Scan for the cell matching the given text and deliver its [x, y] coordinate at center. 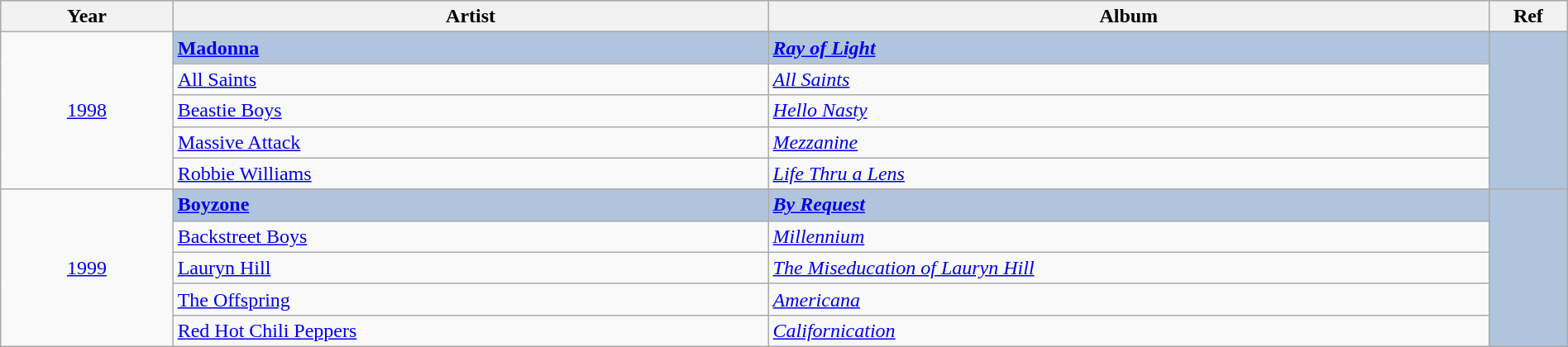
By Request [1128, 205]
Ref [1528, 17]
Year [87, 17]
Madonna [471, 48]
Boyzone [471, 205]
Life Thru a Lens [1128, 173]
Artist [471, 17]
Millennium [1128, 236]
Ray of Light [1128, 48]
Lauryn Hill [471, 268]
Album [1128, 17]
The Miseducation of Lauryn Hill [1128, 268]
Robbie Williams [471, 173]
Backstreet Boys [471, 236]
Massive Attack [471, 142]
Californication [1128, 330]
The Offspring [471, 299]
Red Hot Chili Peppers [471, 330]
Americana [1128, 299]
1999 [87, 268]
1998 [87, 111]
Mezzanine [1128, 142]
Beastie Boys [471, 111]
Hello Nasty [1128, 111]
